Determine the (x, y) coordinate at the center of the cell enclosing the given text.  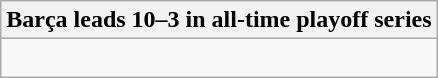
Barça leads 10–3 in all-time playoff series (219, 20)
